Pinpoint the cell where the given text exists, returning its [x, y] midpoint coordinate. 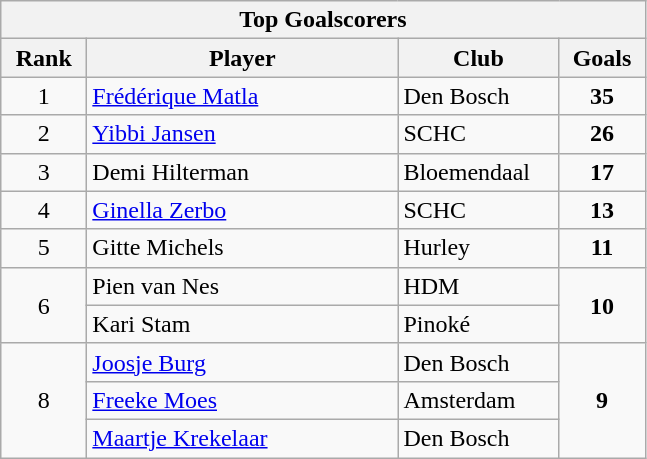
Club [478, 58]
Top Goalscorers [323, 20]
Yibbi Jansen [242, 134]
Joosje Burg [242, 362]
Bloemendaal [478, 172]
3 [44, 172]
1 [44, 96]
Goals [602, 58]
Demi Hilterman [242, 172]
11 [602, 248]
6 [44, 305]
Ginella Zerbo [242, 210]
Frédérique Matla [242, 96]
Kari Stam [242, 324]
Maartje Krekelaar [242, 438]
17 [602, 172]
13 [602, 210]
Pinoké [478, 324]
Rank [44, 58]
4 [44, 210]
Gitte Michels [242, 248]
Hurley [478, 248]
HDM [478, 286]
Player [242, 58]
26 [602, 134]
2 [44, 134]
10 [602, 305]
35 [602, 96]
8 [44, 400]
Amsterdam [478, 400]
5 [44, 248]
Pien van Nes [242, 286]
9 [602, 400]
Freeke Moes [242, 400]
